Locate the cell with the specified text and output its (x, y) center coordinate. 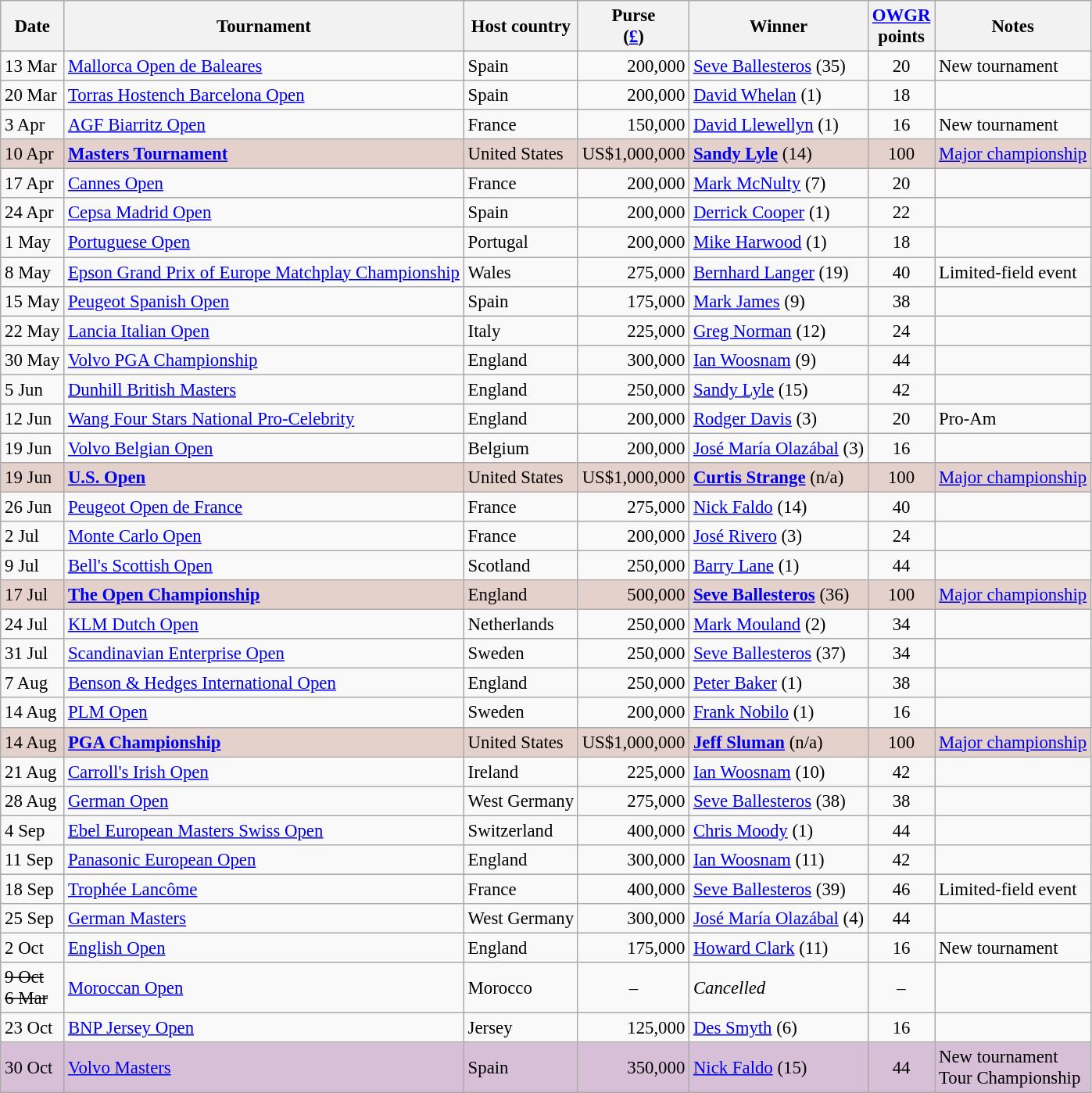
Tournament (264, 27)
Wang Four Stars National Pro-Celebrity (264, 419)
24 Apr (33, 213)
Jeff Sluman (n/a) (779, 742)
150,000 (633, 125)
Cepsa Madrid Open (264, 213)
Dunhill British Masters (264, 389)
Derrick Cooper (1) (779, 213)
Volvo Masters (264, 1068)
13 Mar (33, 66)
Wales (521, 272)
Nick Faldo (14) (779, 507)
Morocco (521, 988)
17 Jul (33, 595)
Epson Grand Prix of Europe Matchplay Championship (264, 272)
Bell's Scottish Open (264, 566)
Trophée Lancôme (264, 889)
Mark Mouland (2) (779, 625)
U.S. Open (264, 478)
Nick Faldo (15) (779, 1068)
25 Sep (33, 919)
English Open (264, 948)
Italy (521, 331)
Carroll's Irish Open (264, 772)
10 Apr (33, 154)
Notes (1013, 27)
The Open Championship (264, 595)
46 (900, 889)
Netherlands (521, 625)
2 Jul (33, 536)
12 Jun (33, 419)
18 Sep (33, 889)
3 Apr (33, 125)
22 (900, 213)
9 Jul (33, 566)
Rodger Davis (3) (779, 419)
26 Jun (33, 507)
Ian Woosnam (10) (779, 772)
Seve Ballesteros (36) (779, 595)
Mallorca Open de Baleares (264, 66)
Peter Baker (1) (779, 683)
21 Aug (33, 772)
Host country (521, 27)
15 May (33, 301)
Sandy Lyle (14) (779, 154)
José María Olazábal (3) (779, 448)
9 Oct6 Mar (33, 988)
Peugeot Open de France (264, 507)
Howard Clark (11) (779, 948)
Frank Nobilo (1) (779, 713)
Purse(£) (633, 27)
31 Jul (33, 654)
Scandinavian Enterprise Open (264, 654)
Switzerland (521, 830)
Mike Harwood (1) (779, 242)
Cancelled (779, 988)
Jersey (521, 1028)
PLM Open (264, 713)
22 May (33, 331)
30 May (33, 360)
Greg Norman (12) (779, 331)
German Masters (264, 919)
Seve Ballesteros (39) (779, 889)
Mark McNulty (7) (779, 184)
José María Olazábal (4) (779, 919)
17 Apr (33, 184)
Portuguese Open (264, 242)
500,000 (633, 595)
BNP Jersey Open (264, 1028)
350,000 (633, 1068)
German Open (264, 801)
30 Oct (33, 1068)
Pro-Am (1013, 419)
4 Sep (33, 830)
23 Oct (33, 1028)
Seve Ballesteros (37) (779, 654)
Belgium (521, 448)
Monte Carlo Open (264, 536)
PGA Championship (264, 742)
David Llewellyn (1) (779, 125)
125,000 (633, 1028)
7 Aug (33, 683)
New tournamentTour Championship (1013, 1068)
Ian Woosnam (9) (779, 360)
KLM Dutch Open (264, 625)
Panasonic European Open (264, 860)
24 Jul (33, 625)
Seve Ballesteros (35) (779, 66)
Moroccan Open (264, 988)
20 Mar (33, 95)
Mark James (9) (779, 301)
Cannes Open (264, 184)
1 May (33, 242)
Seve Ballesteros (38) (779, 801)
Volvo Belgian Open (264, 448)
Chris Moody (1) (779, 830)
Barry Lane (1) (779, 566)
Peugeot Spanish Open (264, 301)
Date (33, 27)
Ireland (521, 772)
AGF Biarritz Open (264, 125)
OWGRpoints (900, 27)
Ebel European Masters Swiss Open (264, 830)
8 May (33, 272)
Winner (779, 27)
2 Oct (33, 948)
Portugal (521, 242)
28 Aug (33, 801)
Benson & Hedges International Open (264, 683)
Masters Tournament (264, 154)
Curtis Strange (n/a) (779, 478)
Ian Woosnam (11) (779, 860)
Torras Hostench Barcelona Open (264, 95)
José Rivero (3) (779, 536)
Volvo PGA Championship (264, 360)
11 Sep (33, 860)
David Whelan (1) (779, 95)
Scotland (521, 566)
5 Jun (33, 389)
Lancia Italian Open (264, 331)
Des Smyth (6) (779, 1028)
Bernhard Langer (19) (779, 272)
Sandy Lyle (15) (779, 389)
